Locate the cell with the specified text and output its [X, Y] center coordinate. 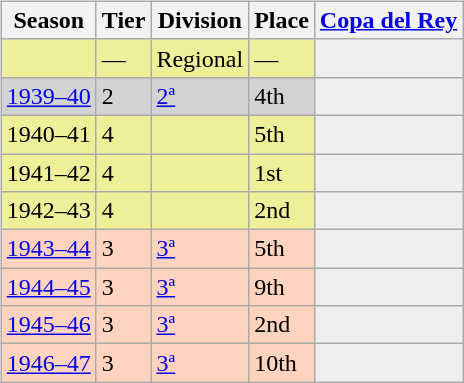
1945–46 [48, 325]
1946–47 [48, 363]
4th [282, 96]
Copa del Rey [388, 20]
10th [282, 363]
Division [200, 20]
9th [282, 287]
1941–42 [48, 173]
2ª [200, 96]
Regional [200, 58]
Tier [124, 20]
1942–43 [48, 211]
Season [48, 20]
1939–40 [48, 96]
2 [124, 96]
Place [282, 20]
1940–41 [48, 134]
1st [282, 173]
1943–44 [48, 249]
1944–45 [48, 287]
